Detect which cell encompasses the target text, then output its (X, Y) center coordinate. 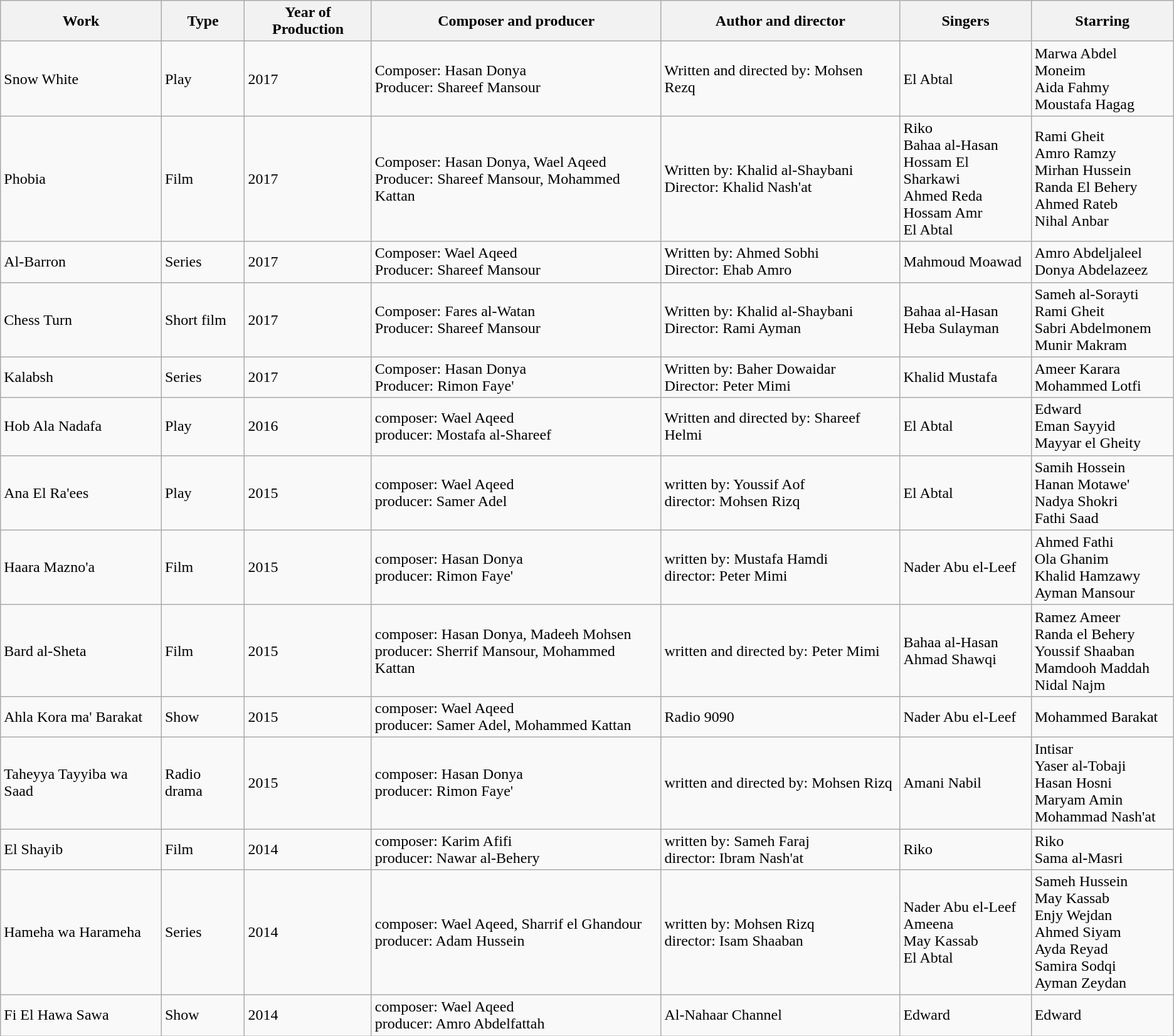
El Shayib (82, 849)
Starring (1103, 21)
Radio drama (203, 783)
Ana El Ra'ees (82, 493)
Author and director (780, 21)
EdwardEman SayyidMayyar el Gheity (1103, 426)
Hob Ala Nadafa (82, 426)
written by: Mustafa Hamdidirector: Peter Mimi (780, 567)
Composer: Fares al-WatanProducer: Shareef Mansour (516, 320)
composer: Wael Aqeed, Sharrif el Ghandourproducer: Adam Hussein (516, 933)
Samih HosseinHanan Motawe'Nadya ShokriFathi Saad (1103, 493)
Khalid Mustafa (966, 378)
written by: Sameh Farajdirector: Ibram Nash'at (780, 849)
Type (203, 21)
Short film (203, 320)
Hameha wa Harameha (82, 933)
Sameh al-SoraytiRami GheitSabri AbdelmonemMunir Makram (1103, 320)
Rami GheitAmro RamzyMirhan HusseinRanda El BeheryAhmed RatebNihal Anbar (1103, 179)
composer: Wael Aqeedproducer: Samer Adel, Mohammed Kattan (516, 716)
Chess Turn (82, 320)
Written by: Khalid al-ShaybaniDirector: Rami Ayman (780, 320)
Written and directed by: Mohsen Rezq (780, 79)
Ameer KararaMohammed Lotfi (1103, 378)
Singers (966, 21)
Amro AbdeljaleelDonya Abdelazeez (1103, 262)
Radio 9090 (780, 716)
Bahaa al-HasanAhmad Shawqi (966, 650)
Composer: Wael AqeedProducer: Shareef Mansour (516, 262)
2016 (308, 426)
Sameh HusseinMay KassabEnjy WejdanAhmed SiyamAyda ReyadSamira SodqiAyman Zeydan (1103, 933)
Al-Nahaar Channel (780, 1016)
written and directed by: Peter Mimi (780, 650)
Composer: Hasan DonyaProducer: Shareef Mansour (516, 79)
Taheyya Tayyiba wa Saad (82, 783)
Written and directed by: Shareef Helmi (780, 426)
Snow White (82, 79)
composer: Karim Afifiproducer: Nawar al-Behery (516, 849)
written and directed by: Mohsen Rizq (780, 783)
RikoSama al-Masri (1103, 849)
Composer: Hasan DonyaProducer: Rimon Faye' (516, 378)
written by: Mohsen Rizqdirector: Isam Shaaban (780, 933)
RikoBahaa al-HasanHossam El SharkawiAhmed RedaHossam AmrEl Abtal (966, 179)
Composer and producer (516, 21)
Fi El Hawa Sawa (82, 1016)
Written by: Ahmed SobhiDirector: Ehab Amro (780, 262)
IntisarYaser al-TobajiHasan HosniMaryam AminMohammad Nash'at (1103, 783)
Mohammed Barakat (1103, 716)
Ahmed FathiOla GhanimKhalid HamzawyAyman Mansour (1103, 567)
written by: Youssif Aofdirector: Mohsen Rizq (780, 493)
composer: Wael Aqeedproducer: Amro Abdelfattah (516, 1016)
Nader Abu el-LeefAmeenaMay KassabEl Abtal (966, 933)
Bard al-Sheta (82, 650)
Written by: Baher DowaidarDirector: Peter Mimi (780, 378)
Phobia (82, 179)
Composer: Hasan Donya, Wael AqeedProducer: Shareef Mansour, Mohammed Kattan (516, 179)
Al-Barron (82, 262)
Mahmoud Moawad (966, 262)
Marwa Abdel MoneimAida FahmyMoustafa Hagag (1103, 79)
composer: Wael Aqeedproducer: Samer Adel (516, 493)
Kalabsh (82, 378)
Haara Mazno'a (82, 567)
Amani Nabil (966, 783)
Riko (966, 849)
Ahla Kora ma' Barakat (82, 716)
Written by: Khalid al-ShaybaniDirector: Khalid Nash'at (780, 179)
Year of Production (308, 21)
Ramez AmeerRanda el BeheryYoussif ShaabanMamdooh MaddahNidal Najm (1103, 650)
Bahaa al-HasanHeba Sulayman (966, 320)
composer: Hasan Donya, Madeeh Mohsenproducer: Sherrif Mansour, Mohammed Kattan (516, 650)
composer: Wael Aqeedproducer: Mostafa al-Shareef (516, 426)
Work (82, 21)
